Extract the [X, Y] coordinate from the center of the cell holding the provided text.  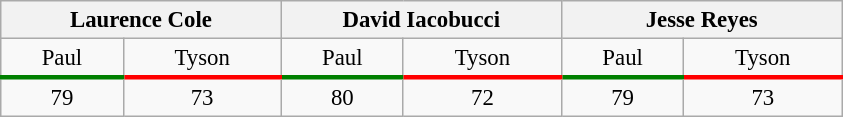
Laurence Cole [141, 20]
David Iacobucci [421, 20]
80 [342, 98]
Jesse Reyes [701, 20]
72 [482, 98]
